Search for the cell housing the specified text and yield its (X, Y) center coordinate. 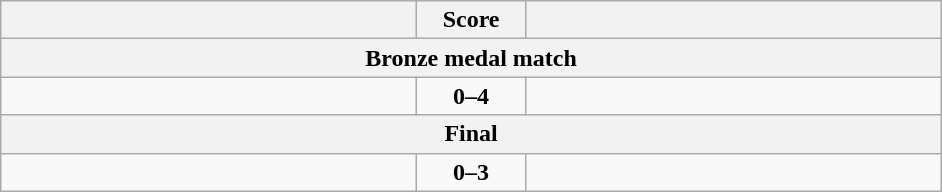
Bronze medal match (472, 58)
Final (472, 134)
0–3 (472, 172)
Score (472, 20)
0–4 (472, 96)
